Find where the given text appears and provide that cell's center as (X, Y) coordinate. 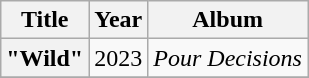
Album (228, 20)
Year (118, 20)
Title (45, 20)
"Wild" (45, 58)
Pour Decisions (228, 58)
2023 (118, 58)
